Return [X, Y] of the center of cell containing provided text 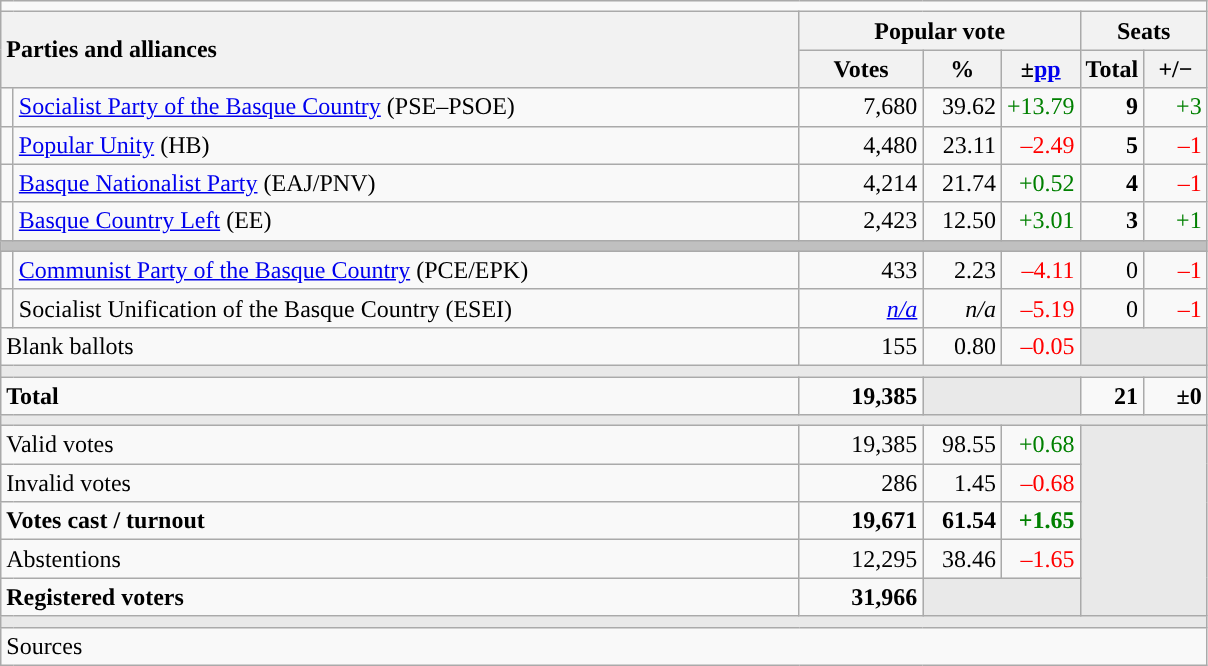
39.62 [962, 107]
Socialist Party of the Basque Country (PSE–PSOE) [406, 107]
4,480 [861, 145]
Registered voters [400, 597]
Socialist Unification of the Basque Country (ESEI) [406, 308]
–1.65 [1040, 559]
2,423 [861, 221]
7,680 [861, 107]
433 [861, 270]
21.74 [962, 183]
12.50 [962, 221]
23.11 [962, 145]
98.55 [962, 445]
4,214 [861, 183]
1.45 [962, 483]
38.46 [962, 559]
9 [1112, 107]
Seats [1144, 31]
5 [1112, 145]
21 [1112, 395]
4 [1112, 183]
155 [861, 346]
3 [1112, 221]
±pp [1040, 69]
+3.01 [1040, 221]
–2.49 [1040, 145]
31,966 [861, 597]
+0.52 [1040, 183]
Votes [861, 69]
Basque Nationalist Party (EAJ/PNV) [406, 183]
Valid votes [400, 445]
Invalid votes [400, 483]
Popular Unity (HB) [406, 145]
–4.11 [1040, 270]
±0 [1176, 395]
19,671 [861, 521]
Abstentions [400, 559]
0.80 [962, 346]
+3 [1176, 107]
Communist Party of the Basque Country (PCE/EPK) [406, 270]
+13.79 [1040, 107]
+0.68 [1040, 445]
+/− [1176, 69]
+1 [1176, 221]
Parties and alliances [400, 50]
Basque Country Left (EE) [406, 221]
Popular vote [940, 31]
2.23 [962, 270]
286 [861, 483]
Votes cast / turnout [400, 521]
Sources [604, 646]
Blank ballots [400, 346]
–0.05 [1040, 346]
–5.19 [1040, 308]
61.54 [962, 521]
% [962, 69]
+1.65 [1040, 521]
12,295 [861, 559]
–0.68 [1040, 483]
